Provide the (x, y) coordinate of the cell's center where the given text is located.  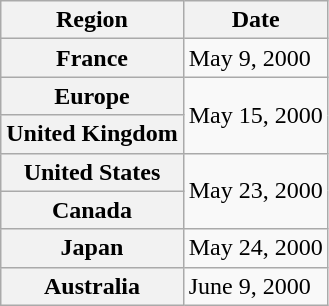
Europe (92, 96)
Australia (92, 286)
Date (256, 20)
May 9, 2000 (256, 58)
France (92, 58)
Canada (92, 210)
May 23, 2000 (256, 191)
Region (92, 20)
May 24, 2000 (256, 248)
Japan (92, 248)
June 9, 2000 (256, 286)
May 15, 2000 (256, 115)
United Kingdom (92, 134)
United States (92, 172)
